Scan for the cell matching the given text and deliver its (x, y) coordinate at center. 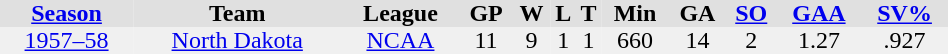
GAA (820, 14)
GP (486, 14)
2 (752, 40)
1.27 (820, 40)
League (400, 14)
Season (66, 14)
SO (752, 14)
L (562, 14)
North Dakota (237, 40)
SV% (904, 14)
.927 (904, 40)
Min (635, 14)
W (531, 14)
Team (237, 14)
NCAA (400, 40)
1957–58 (66, 40)
660 (635, 40)
GA (698, 14)
9 (531, 40)
14 (698, 40)
11 (486, 40)
T (588, 14)
